From the cell containing the given text, extract its center point as (x, y) coordinate. 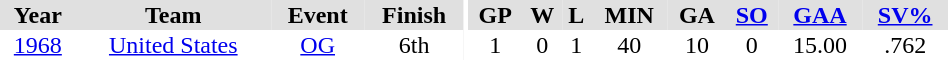
W (542, 15)
Team (174, 15)
Finish (414, 15)
OG (318, 45)
MIN (629, 15)
15.00 (820, 45)
GP (495, 15)
L (576, 15)
40 (629, 45)
SO (752, 15)
Event (318, 15)
GAA (820, 15)
1968 (38, 45)
6th (414, 45)
United States (174, 45)
10 (697, 45)
.762 (905, 45)
SV% (905, 15)
Year (38, 15)
GA (697, 15)
